Return the [X, Y] coordinate for the center point of the cell that contains the specified text.  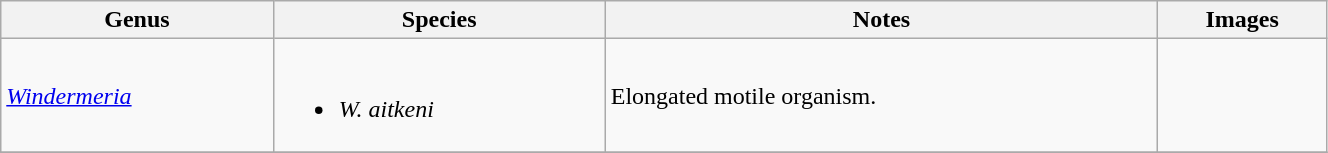
Species [439, 20]
Notes [882, 20]
Windermeria [137, 96]
Images [1242, 20]
Elongated motile organism. [882, 96]
Genus [137, 20]
W. aitkeni [439, 96]
